Find where the given text appears and provide that cell's center as (X, Y) coordinate. 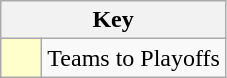
Teams to Playoffs (134, 58)
Key (114, 20)
